Pinpoint the cell where the given text exists, returning its (X, Y) midpoint coordinate. 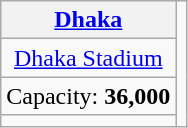
Dhaka (88, 20)
Dhaka Stadium (88, 58)
Capacity: 36,000 (88, 96)
